Output the (X, Y) coordinate of the center of the cell containing the given text.  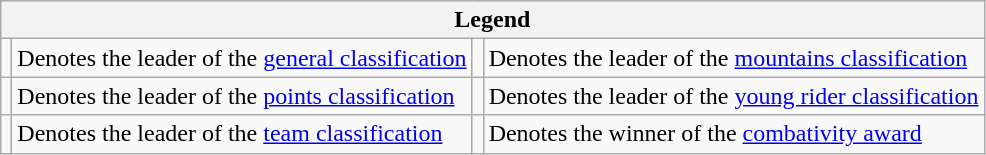
Legend (492, 20)
Denotes the winner of the combativity award (734, 134)
Denotes the leader of the points classification (242, 96)
Denotes the leader of the mountains classification (734, 58)
Denotes the leader of the general classification (242, 58)
Denotes the leader of the team classification (242, 134)
Denotes the leader of the young rider classification (734, 96)
